Detect which cell encompasses the target text, then output its (X, Y) center coordinate. 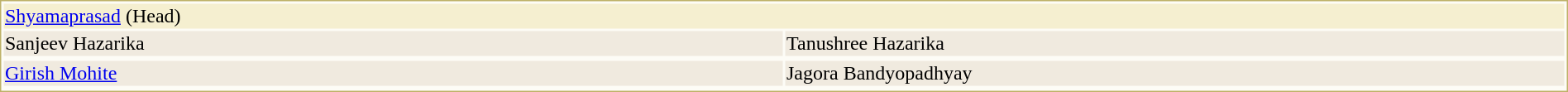
Sanjeev Hazarika (393, 44)
Jagora Bandyopadhyay (1175, 74)
Tanushree Hazarika (1175, 44)
Girish Mohite (393, 74)
Shyamaprasad (Head) (784, 16)
